From the cell containing the given text, extract its center point as [X, Y] coordinate. 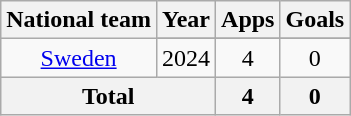
Sweden [79, 58]
Goals [315, 20]
National team [79, 20]
2024 [186, 58]
Year [186, 20]
Total [108, 96]
Apps [248, 20]
